From the cell containing the given text, extract its center point as (X, Y) coordinate. 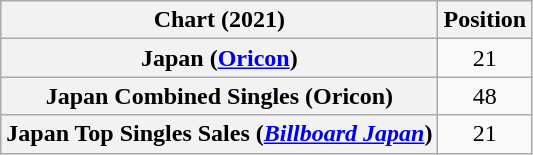
Position (485, 20)
Japan (Oricon) (220, 58)
Japan Top Singles Sales (Billboard Japan) (220, 134)
Chart (2021) (220, 20)
Japan Combined Singles (Oricon) (220, 96)
48 (485, 96)
